From the cell containing the given text, extract its center point as [X, Y] coordinate. 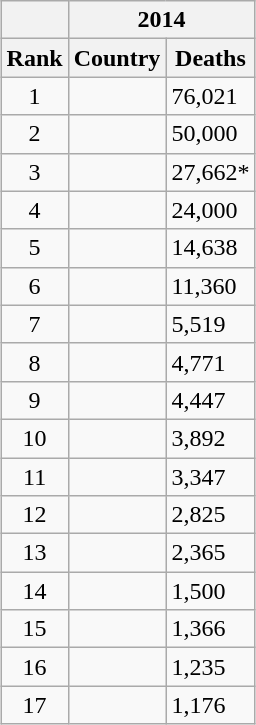
3,892 [210, 438]
1 [34, 96]
16 [34, 667]
5,519 [210, 324]
2 [34, 134]
2,365 [210, 553]
15 [34, 629]
Country [117, 58]
13 [34, 553]
1,500 [210, 591]
76,021 [210, 96]
1,176 [210, 705]
10 [34, 438]
4 [34, 210]
6 [34, 286]
5 [34, 248]
Deaths [210, 58]
14,638 [210, 248]
1,366 [210, 629]
Rank [34, 58]
27,662* [210, 172]
11,360 [210, 286]
1,235 [210, 667]
4,771 [210, 362]
3,347 [210, 477]
7 [34, 324]
9 [34, 400]
24,000 [210, 210]
8 [34, 362]
4,447 [210, 400]
14 [34, 591]
3 [34, 172]
50,000 [210, 134]
17 [34, 705]
11 [34, 477]
12 [34, 515]
2014 [162, 20]
2,825 [210, 515]
